Pinpoint the cell where the given text exists, returning its (x, y) midpoint coordinate. 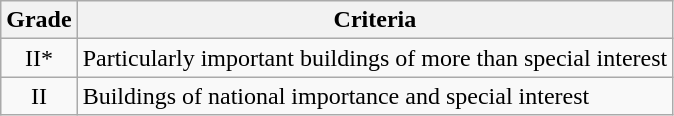
Grade (39, 20)
Buildings of national importance and special interest (375, 96)
Particularly important buildings of more than special interest (375, 58)
Criteria (375, 20)
II (39, 96)
II* (39, 58)
